Provide the (x, y) coordinate of the cell's center where the given text is located.  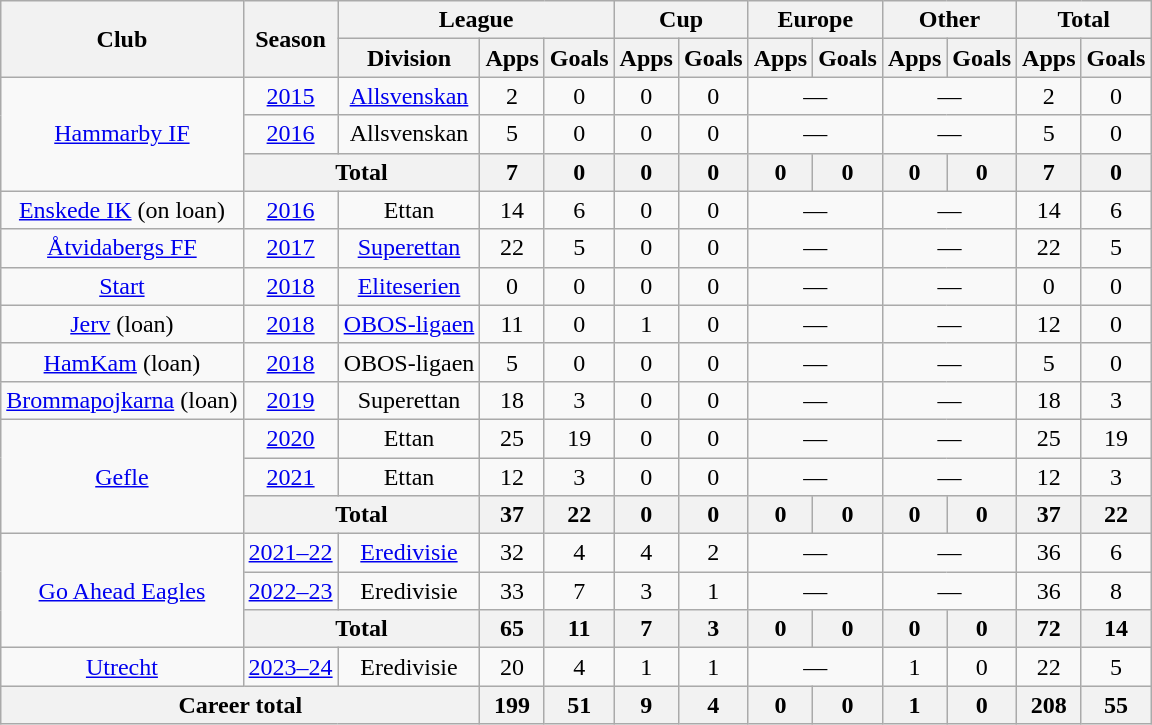
72 (1049, 629)
33 (512, 591)
Brommapojkarna (loan) (122, 400)
Eliteserien (409, 286)
Gefle (122, 476)
32 (512, 553)
2023–24 (290, 667)
9 (646, 705)
51 (579, 705)
Other (949, 20)
20 (512, 667)
Start (122, 286)
2022–23 (290, 591)
2019 (290, 400)
2021 (290, 477)
Cup (681, 20)
2015 (290, 96)
Division (409, 58)
208 (1049, 705)
55 (1116, 705)
Europe (815, 20)
Utrecht (122, 667)
Go Ahead Eagles (122, 591)
Club (122, 39)
Season (290, 39)
2020 (290, 438)
8 (1116, 591)
Career total (240, 705)
199 (512, 705)
Hammarby IF (122, 134)
2021–22 (290, 553)
Åtvidabergs FF (122, 248)
Enskede IK (on loan) (122, 210)
Jerv (loan) (122, 324)
League (476, 20)
2017 (290, 248)
HamKam (loan) (122, 362)
65 (512, 629)
